For the text-containing cell, return its midpoint in (x, y) coordinate format. 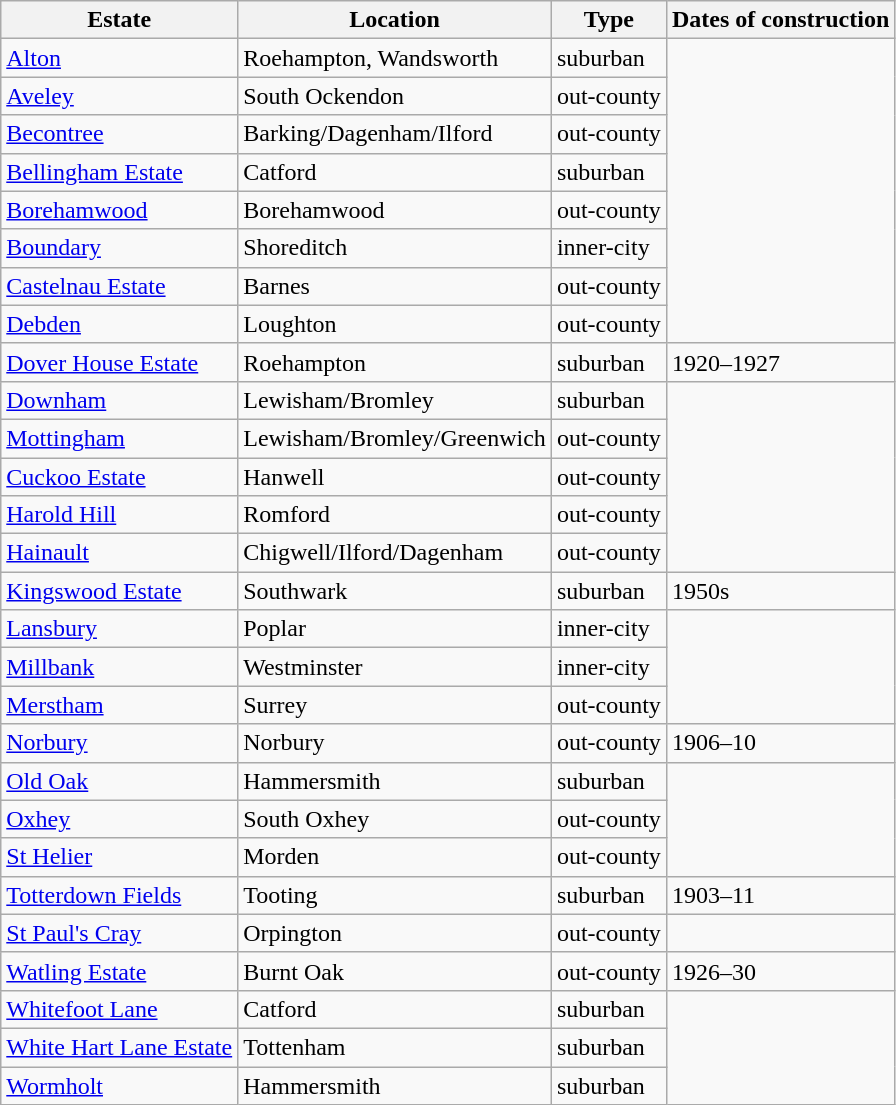
Barnes (395, 286)
Orpington (395, 933)
Location (395, 20)
Totterdown Fields (120, 895)
Wormholt (120, 1085)
Westminster (395, 667)
Kingswood Estate (120, 591)
Barking/Dagenham/Ilford (395, 134)
St Helier (120, 857)
Bellingham Estate (120, 172)
Tottenham (395, 1047)
Lewisham/Bromley (395, 400)
Southwark (395, 591)
1950s (780, 591)
Harold Hill (120, 515)
Romford (395, 515)
Debden (120, 324)
Lewisham/Bromley/Greenwich (395, 438)
Alton (120, 58)
Roehampton, Wandsworth (395, 58)
White Hart Lane Estate (120, 1047)
Millbank (120, 667)
Burnt Oak (395, 971)
Watling Estate (120, 971)
Tooting (395, 895)
1906–10 (780, 743)
Old Oak (120, 781)
Boundary (120, 248)
South Oxhey (395, 819)
Shoreditch (395, 248)
Chigwell/Ilford/Dagenham (395, 553)
Castelnau Estate (120, 286)
St Paul's Cray (120, 933)
1926–30 (780, 971)
Whitefoot Lane (120, 1009)
Loughton (395, 324)
Lansbury (120, 629)
Estate (120, 20)
Poplar (395, 629)
Cuckoo Estate (120, 477)
Morden (395, 857)
Hanwell (395, 477)
1920–1927 (780, 362)
Hainault (120, 553)
Type (608, 20)
Downham (120, 400)
South Ockendon (395, 96)
Merstham (120, 705)
Surrey (395, 705)
Dover House Estate (120, 362)
Mottingham (120, 438)
Aveley (120, 96)
Roehampton (395, 362)
Oxhey (120, 819)
1903–11 (780, 895)
Dates of construction (780, 20)
Becontree (120, 134)
